Locate the cell with the specified text and output its (X, Y) center coordinate. 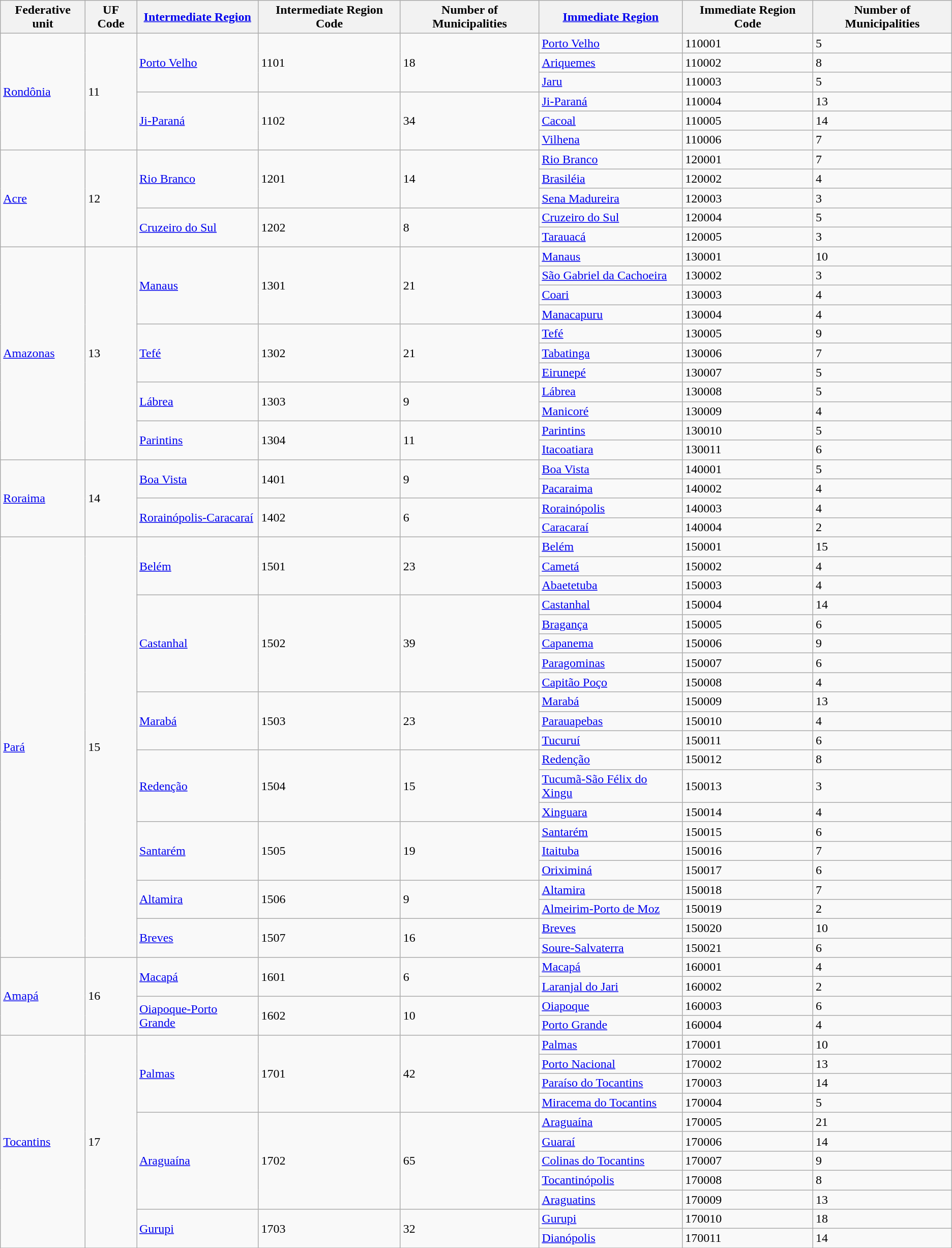
150021 (748, 948)
34 (470, 121)
32 (470, 1229)
130011 (748, 450)
130007 (748, 372)
1503 (330, 721)
Jaru (611, 82)
130005 (748, 334)
150020 (748, 928)
Soure-Salvaterra (611, 948)
Porto Nacional (611, 1064)
1601 (330, 977)
Intermediate Region Code (330, 17)
Tarauacá (611, 237)
150014 (748, 812)
Pacaraima (611, 488)
Itaituba (611, 851)
Abaetetuba (611, 586)
150006 (748, 644)
150013 (748, 786)
1504 (330, 786)
Brasiléia (611, 179)
140004 (748, 527)
Bragança (611, 624)
130004 (748, 314)
170010 (748, 1219)
120001 (748, 159)
Guaraí (611, 1141)
110001 (748, 43)
150015 (748, 831)
170008 (748, 1180)
140001 (748, 469)
1602 (330, 1015)
39 (470, 644)
1703 (330, 1229)
Immediate Region Code (748, 17)
Manacapuru (611, 314)
130010 (748, 430)
150001 (748, 546)
1101 (330, 63)
150005 (748, 624)
160004 (748, 1025)
12 (111, 198)
170002 (748, 1064)
130009 (748, 411)
Manicoré (611, 411)
Tucuruí (611, 740)
São Gabriel da Cachoeira (611, 276)
130006 (748, 353)
110005 (748, 121)
130003 (748, 295)
150002 (748, 566)
Intermediate Region (197, 17)
1304 (330, 440)
Tocantinópolis (611, 1180)
Laranjal do Jari (611, 986)
1401 (330, 479)
Parauapebas (611, 721)
150011 (748, 740)
Acre (43, 198)
160002 (748, 986)
Eirunepé (611, 372)
Rorainópolis-Caracaraí (197, 517)
170005 (748, 1122)
Almeirim-Porto de Moz (611, 909)
150017 (748, 870)
1702 (330, 1160)
110003 (748, 82)
Capitão Poço (611, 682)
1506 (330, 899)
1301 (330, 285)
150009 (748, 702)
Araguatins (611, 1199)
150007 (748, 663)
170006 (748, 1141)
Paraíso do Tocantins (611, 1083)
Tucumã-São Félix do Xingu (611, 786)
110002 (748, 63)
Ariquemes (611, 63)
1303 (330, 401)
170001 (748, 1044)
150018 (748, 890)
Caracaraí (611, 527)
1507 (330, 938)
Vilhena (611, 140)
110004 (748, 101)
140002 (748, 488)
150010 (748, 721)
120005 (748, 237)
150019 (748, 909)
UF Code (111, 17)
Amazonas (43, 353)
130008 (748, 392)
Xinguara (611, 812)
160003 (748, 1006)
Tocantins (43, 1142)
Cacoal (611, 121)
Miracema do Tocantins (611, 1102)
1505 (330, 851)
150008 (748, 682)
Amapá (43, 996)
Dianópolis (611, 1238)
42 (470, 1073)
Sena Madureira (611, 198)
Cametá (611, 566)
170007 (748, 1160)
150016 (748, 851)
1202 (330, 227)
65 (470, 1160)
170003 (748, 1083)
19 (470, 851)
150004 (748, 605)
Coari (611, 295)
130001 (748, 256)
Paragominas (611, 663)
110006 (748, 140)
120002 (748, 179)
Rorainópolis (611, 508)
1201 (330, 179)
120004 (748, 217)
17 (111, 1142)
Tabatinga (611, 353)
120003 (748, 198)
1102 (330, 121)
150003 (748, 586)
Porto Grande (611, 1025)
Oriximiná (611, 870)
1502 (330, 644)
Rondônia (43, 92)
Federative unit (43, 17)
1701 (330, 1073)
1302 (330, 353)
Oiapoque (611, 1006)
Immediate Region (611, 17)
Colinas do Tocantins (611, 1160)
130002 (748, 276)
160001 (748, 967)
Itacoatiara (611, 450)
150012 (748, 760)
170011 (748, 1238)
1402 (330, 517)
140003 (748, 508)
170009 (748, 1199)
170004 (748, 1102)
1501 (330, 566)
Oiapoque-Porto Grande (197, 1015)
Pará (43, 747)
Roraima (43, 498)
Capanema (611, 644)
